Pinpoint the cell where the given text exists, returning its [X, Y] midpoint coordinate. 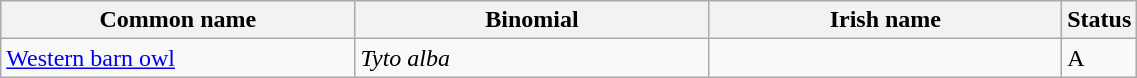
Status [1100, 20]
Irish name [886, 20]
Binomial [532, 20]
A [1100, 58]
Tyto alba [532, 58]
Western barn owl [178, 58]
Common name [178, 20]
